From the cell containing the given text, extract its center point as (X, Y) coordinate. 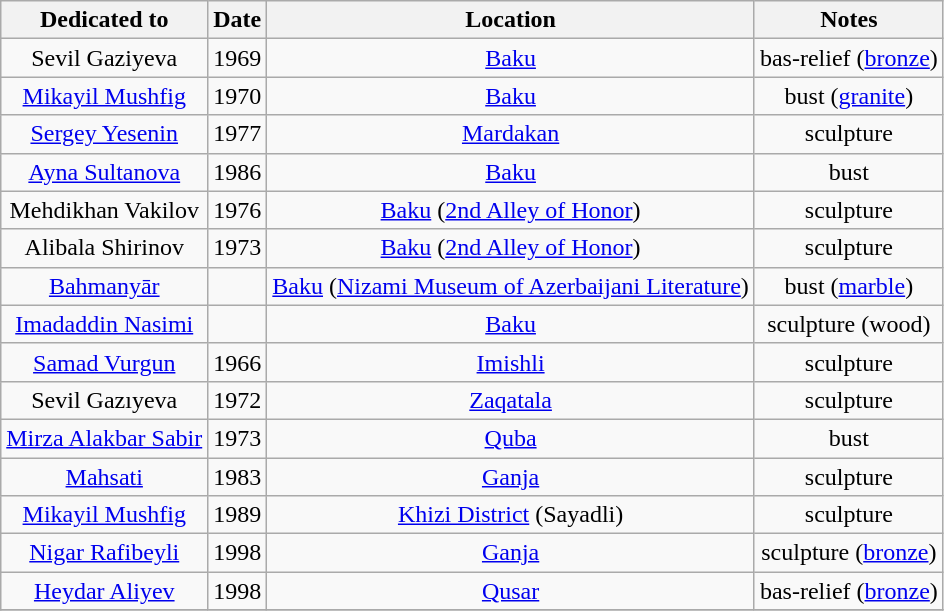
Quba (511, 438)
Khizi District (Sayadli) (511, 515)
Dedicated to (104, 20)
Sergey Yesenin (104, 134)
Mahsati (104, 477)
Qusar (511, 591)
Bahmanyār (104, 286)
1983 (238, 477)
Mirza Alakbar Sabir (104, 438)
1970 (238, 96)
Ayna Sultanova (104, 172)
1969 (238, 58)
Location (511, 20)
1966 (238, 362)
Imadaddin Nasimi (104, 324)
Date (238, 20)
1989 (238, 515)
Sevil Gaziyeva (104, 58)
Baku (Nizami Museum of Azerbaijani Literature) (511, 286)
Heydar Aliyev (104, 591)
Sevil Gazıyeva (104, 400)
Imishli (511, 362)
sculpture (bronze) (848, 553)
1986 (238, 172)
Mehdikhan Vakilov (104, 210)
1977 (238, 134)
Notes (848, 20)
Samad Vurgun (104, 362)
1972 (238, 400)
sculpture (wood) (848, 324)
Zaqatala (511, 400)
bust (marble) (848, 286)
bust (granite) (848, 96)
Alibala Shirinov (104, 248)
Mardakan (511, 134)
Nigar Rafibeyli (104, 553)
1976 (238, 210)
